Determine the [X, Y] coordinate at the center of the cell enclosing the given text.  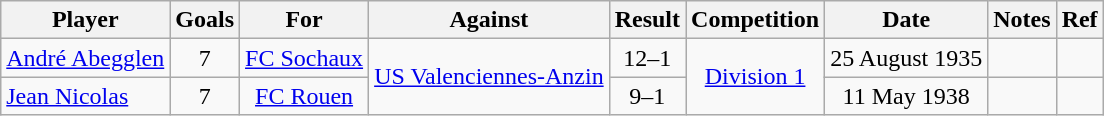
André Abegglen [86, 58]
For [304, 20]
Jean Nicolas [86, 96]
Competition [756, 20]
12–1 [647, 58]
25 August 1935 [906, 58]
FC Rouen [304, 96]
Division 1 [756, 77]
Against [490, 20]
Player [86, 20]
Result [647, 20]
FC Sochaux [304, 58]
Notes [1022, 20]
9–1 [647, 96]
US Valenciennes-Anzin [490, 77]
Date [906, 20]
11 May 1938 [906, 96]
Ref [1080, 20]
Goals [205, 20]
